Locate the cell with the specified text and output its [x, y] center coordinate. 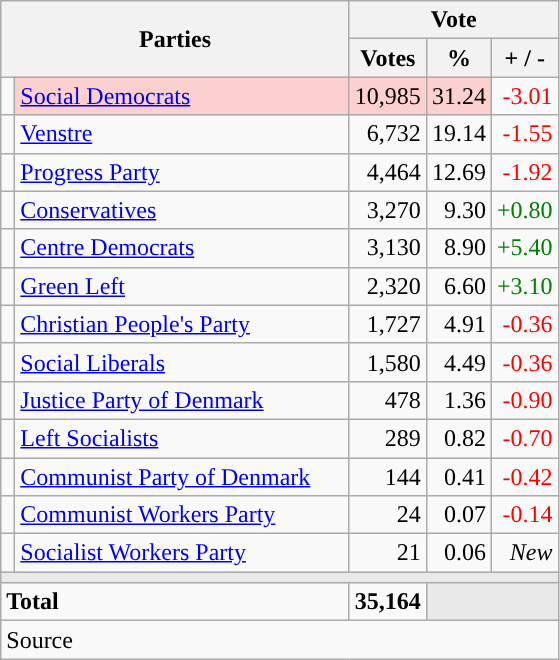
3,130 [388, 248]
Social Liberals [182, 362]
0.06 [458, 553]
19.14 [458, 134]
-0.90 [524, 400]
+ / - [524, 58]
+0.80 [524, 210]
1,727 [388, 324]
-1.55 [524, 134]
-0.14 [524, 515]
Source [280, 640]
Communist Workers Party [182, 515]
21 [388, 553]
Socialist Workers Party [182, 553]
4.49 [458, 362]
6,732 [388, 134]
Social Democrats [182, 96]
12.69 [458, 172]
0.82 [458, 438]
% [458, 58]
Parties [176, 39]
New [524, 553]
24 [388, 515]
-3.01 [524, 96]
-1.92 [524, 172]
Progress Party [182, 172]
-0.70 [524, 438]
9.30 [458, 210]
Venstre [182, 134]
Justice Party of Denmark [182, 400]
0.07 [458, 515]
Votes [388, 58]
+3.10 [524, 286]
478 [388, 400]
+5.40 [524, 248]
Communist Party of Denmark [182, 477]
Green Left [182, 286]
Christian People's Party [182, 324]
35,164 [388, 602]
1.36 [458, 400]
10,985 [388, 96]
289 [388, 438]
Vote [454, 20]
6.60 [458, 286]
Total [176, 602]
4.91 [458, 324]
Left Socialists [182, 438]
-0.42 [524, 477]
1,580 [388, 362]
8.90 [458, 248]
4,464 [388, 172]
2,320 [388, 286]
Conservatives [182, 210]
Centre Democrats [182, 248]
3,270 [388, 210]
0.41 [458, 477]
144 [388, 477]
31.24 [458, 96]
